Return (X, Y) of the center of cell containing provided text 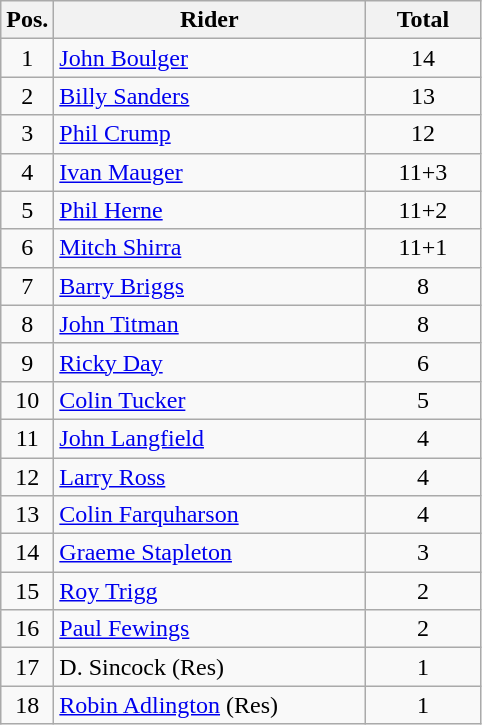
9 (28, 362)
Colin Farquharson (210, 515)
7 (28, 286)
Roy Trigg (210, 591)
Barry Briggs (210, 286)
10 (28, 400)
16 (28, 629)
John Langfield (210, 438)
Ricky Day (210, 362)
D. Sincock (Res) (210, 667)
11+2 (423, 210)
17 (28, 667)
Pos. (28, 20)
15 (28, 591)
Graeme Stapleton (210, 553)
Ivan Mauger (210, 172)
Robin Adlington (Res) (210, 705)
Mitch Shirra (210, 248)
Paul Fewings (210, 629)
11+1 (423, 248)
11 (28, 438)
Phil Crump (210, 134)
Phil Herne (210, 210)
Colin Tucker (210, 400)
John Titman (210, 324)
Billy Sanders (210, 96)
John Boulger (210, 58)
Total (423, 20)
Rider (210, 20)
18 (28, 705)
11+3 (423, 172)
Larry Ross (210, 477)
